From the cell containing the given text, extract its center point as [X, Y] coordinate. 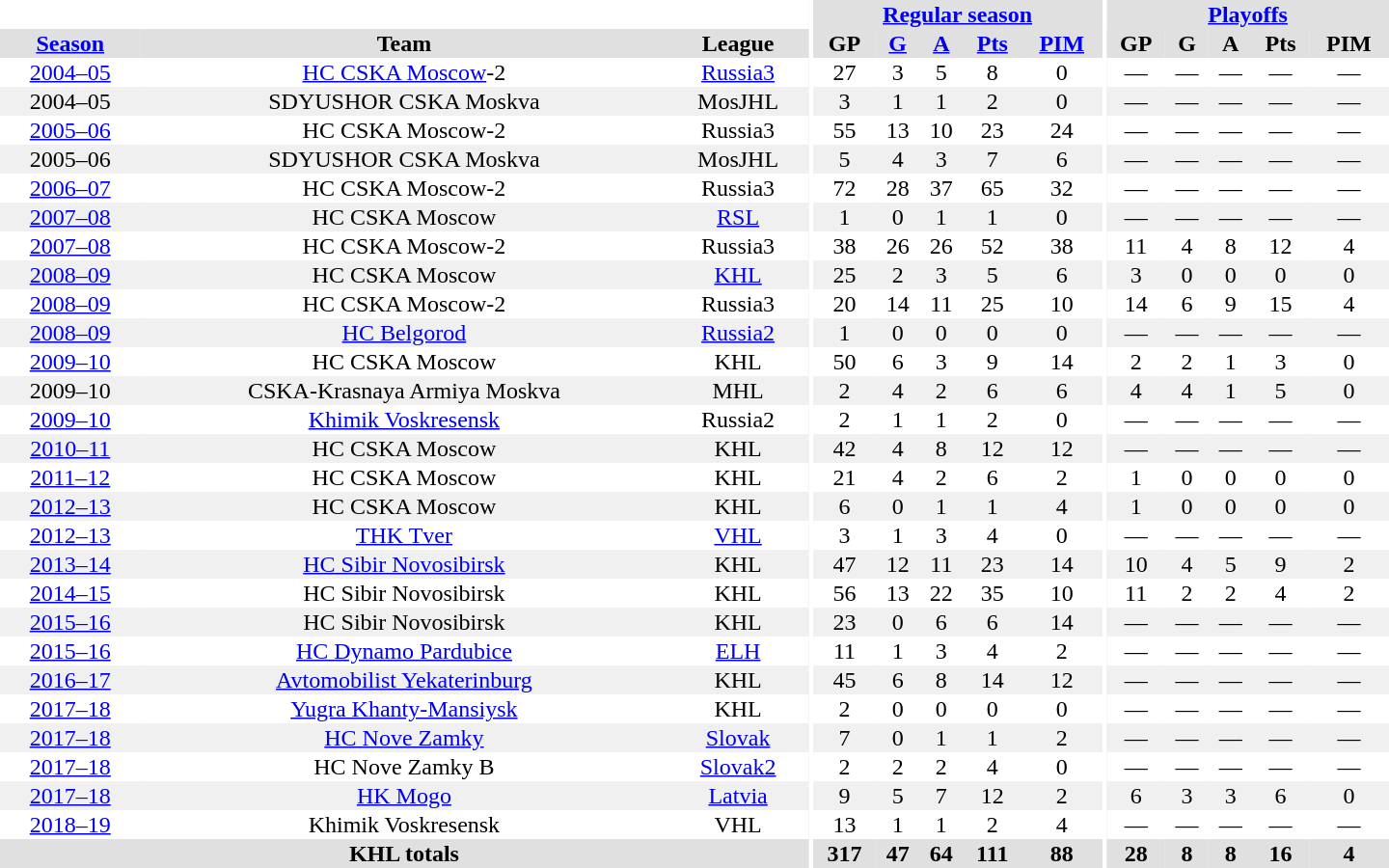
35 [992, 593]
15 [1281, 304]
CSKA-Krasnaya Armiya Moskva [405, 391]
THK Tver [405, 535]
Latvia [738, 796]
Season [70, 43]
65 [992, 188]
21 [845, 477]
HC Dynamo Pardubice [405, 651]
27 [845, 72]
50 [845, 362]
2013–14 [70, 564]
Slovak [738, 738]
32 [1061, 188]
HC Belgorod [405, 333]
22 [941, 593]
2016–17 [70, 680]
2014–15 [70, 593]
HC Nove Zamky [405, 738]
45 [845, 680]
KHL totals [404, 854]
37 [941, 188]
16 [1281, 854]
72 [845, 188]
52 [992, 246]
HK Mogo [405, 796]
RSL [738, 217]
20 [845, 304]
Yugra Khanty-Mansiysk [405, 709]
Playoffs [1248, 14]
2018–19 [70, 825]
ELH [738, 651]
64 [941, 854]
2010–11 [70, 448]
88 [1061, 854]
42 [845, 448]
2011–12 [70, 477]
League [738, 43]
111 [992, 854]
Team [405, 43]
55 [845, 130]
24 [1061, 130]
MHL [738, 391]
2006–07 [70, 188]
56 [845, 593]
Avtomobilist Yekaterinburg [405, 680]
Regular season [957, 14]
Slovak2 [738, 767]
317 [845, 854]
HC Nove Zamky B [405, 767]
